Extract the (x, y) coordinate from the center of the cell holding the provided text.  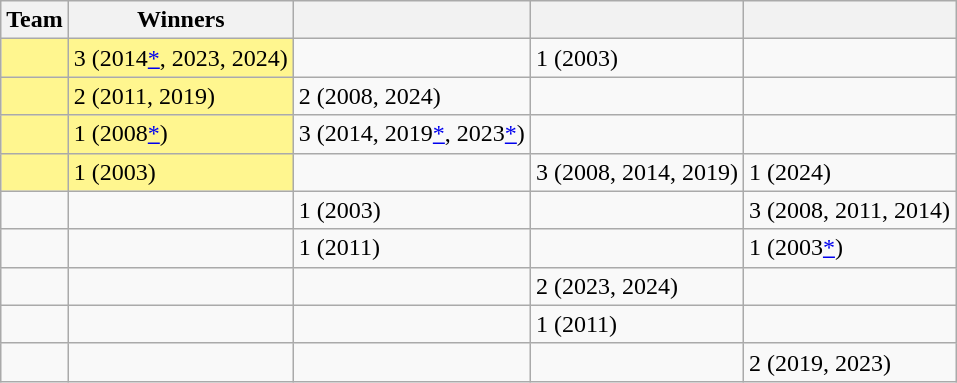
1 (2003*) (849, 248)
2 (2011, 2019) (180, 96)
2 (2008, 2024) (412, 96)
1 (2008*) (180, 134)
1 (2024) (849, 172)
3 (2008, 2014, 2019) (636, 172)
3 (2008, 2011, 2014) (849, 210)
2 (2023, 2024) (636, 286)
Winners (180, 20)
3 (2014*, 2023, 2024) (180, 58)
3 (2014, 2019*, 2023*) (412, 134)
Team (35, 20)
2 (2019, 2023) (849, 362)
